Provide the [x, y] coordinate of the cell's center where the given text is located.  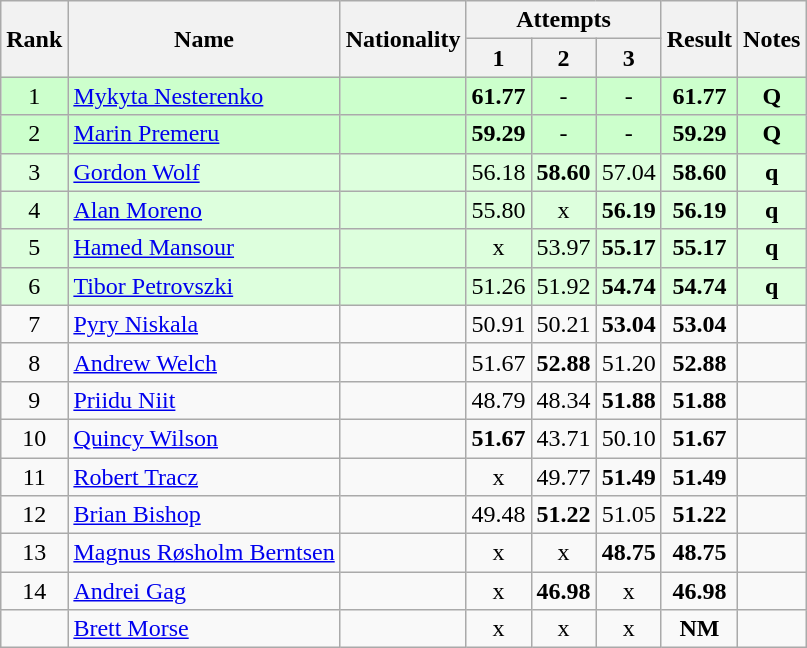
Alan Moreno [204, 210]
Result [699, 39]
51.05 [628, 515]
7 [34, 324]
4 [34, 210]
Mykyta Nesterenko [204, 96]
Pyry Niskala [204, 324]
Tibor Petrovszki [204, 286]
Hamed Mansour [204, 248]
48.34 [564, 400]
10 [34, 438]
12 [34, 515]
Brian Bishop [204, 515]
NM [699, 629]
Rank [34, 39]
Priidu Niit [204, 400]
55.80 [498, 210]
57.04 [628, 172]
Robert Tracz [204, 477]
50.91 [498, 324]
Marin Premeru [204, 134]
14 [34, 591]
Andrew Welch [204, 362]
9 [34, 400]
6 [34, 286]
Gordon Wolf [204, 172]
Attempts [564, 20]
Quincy Wilson [204, 438]
53.97 [564, 248]
50.10 [628, 438]
11 [34, 477]
51.92 [564, 286]
Andrei Gag [204, 591]
48.79 [498, 400]
51.20 [628, 362]
43.71 [564, 438]
50.21 [564, 324]
56.18 [498, 172]
49.77 [564, 477]
13 [34, 553]
51.26 [498, 286]
49.48 [498, 515]
5 [34, 248]
Nationality [403, 39]
Name [204, 39]
8 [34, 362]
Brett Morse [204, 629]
Notes [772, 39]
Magnus Røsholm Berntsen [204, 553]
